Extract the (X, Y) coordinate from the center of the cell holding the provided text.  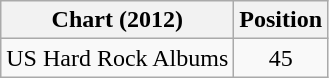
Position (281, 20)
45 (281, 58)
Chart (2012) (118, 20)
US Hard Rock Albums (118, 58)
